For the text-containing cell, return its midpoint in [x, y] coordinate format. 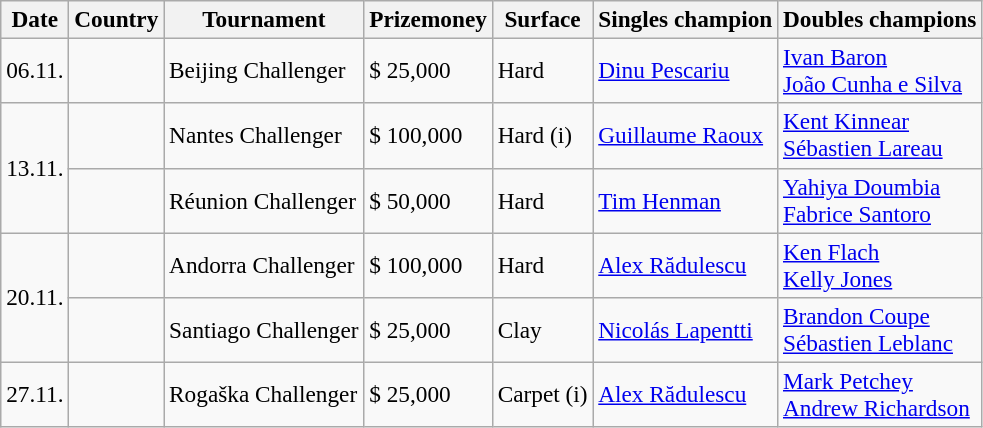
Singles champion [686, 19]
27.11. [35, 394]
$ 50,000 [428, 200]
Beijing Challenger [264, 70]
20.11. [35, 297]
Doubles champions [880, 19]
13.11. [35, 168]
Mark Petchey Andrew Richardson [880, 394]
Kent Kinnear Sébastien Lareau [880, 136]
Nicolás Lapentti [686, 330]
Prizemoney [428, 19]
Santiago Challenger [264, 330]
Country [116, 19]
Rogaška Challenger [264, 394]
Ivan Baron João Cunha e Silva [880, 70]
Réunion Challenger [264, 200]
Carpet (i) [542, 394]
Clay [542, 330]
Ken Flach Kelly Jones [880, 264]
Tournament [264, 19]
Andorra Challenger [264, 264]
Nantes Challenger [264, 136]
Guillaume Raoux [686, 136]
Yahiya Doumbia Fabrice Santoro [880, 200]
Tim Henman [686, 200]
Dinu Pescariu [686, 70]
Surface [542, 19]
Brandon Coupe Sébastien Leblanc [880, 330]
06.11. [35, 70]
Hard (i) [542, 136]
Date [35, 19]
